Detect which cell encompasses the target text, then output its (X, Y) center coordinate. 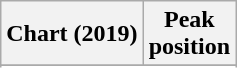
Peakposition (189, 34)
Chart (2019) (72, 34)
